From the cell containing the given text, extract its center point as [X, Y] coordinate. 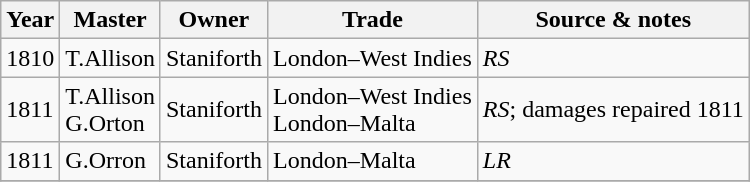
Trade [372, 20]
1810 [30, 58]
LR [613, 161]
G.Orron [110, 161]
Owner [214, 20]
Source & notes [613, 20]
Year [30, 20]
T.AllisonG.Orton [110, 110]
RS; damages repaired 1811 [613, 110]
Master [110, 20]
London–Malta [372, 161]
London–West IndiesLondon–Malta [372, 110]
London–West Indies [372, 58]
T.Allison [110, 58]
RS [613, 58]
